Pinpoint the cell where the given text exists, returning its (X, Y) midpoint coordinate. 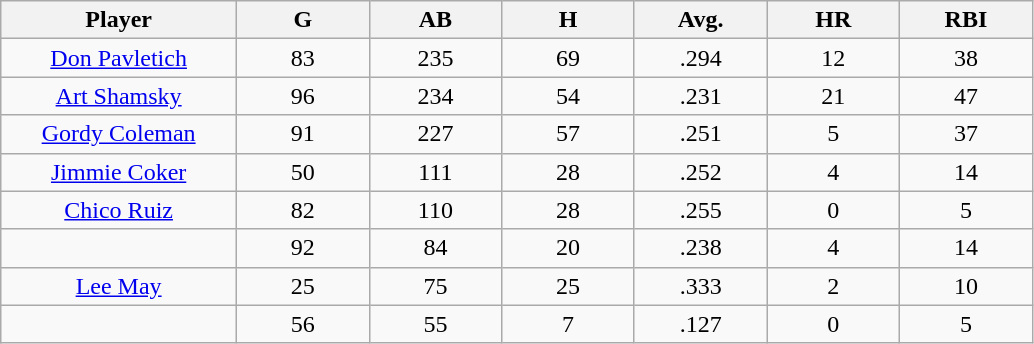
Don Pavletich (119, 58)
84 (436, 248)
10 (966, 286)
.251 (700, 134)
2 (834, 286)
47 (966, 96)
234 (436, 96)
Player (119, 20)
.252 (700, 172)
69 (568, 58)
235 (436, 58)
83 (304, 58)
.127 (700, 324)
21 (834, 96)
.255 (700, 210)
91 (304, 134)
56 (304, 324)
G (304, 20)
Chico Ruiz (119, 210)
Art Shamsky (119, 96)
Lee May (119, 286)
RBI (966, 20)
7 (568, 324)
54 (568, 96)
227 (436, 134)
20 (568, 248)
.333 (700, 286)
Jimmie Coker (119, 172)
Gordy Coleman (119, 134)
96 (304, 96)
Avg. (700, 20)
50 (304, 172)
AB (436, 20)
55 (436, 324)
.231 (700, 96)
12 (834, 58)
92 (304, 248)
82 (304, 210)
H (568, 20)
57 (568, 134)
.238 (700, 248)
110 (436, 210)
38 (966, 58)
.294 (700, 58)
75 (436, 286)
HR (834, 20)
37 (966, 134)
111 (436, 172)
